Detect which cell encompasses the target text, then output its [X, Y] center coordinate. 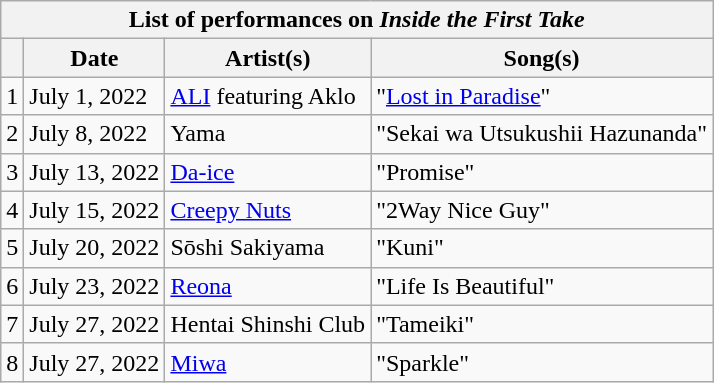
July 13, 2022 [94, 172]
"Life Is Beautiful" [542, 286]
"Promise" [542, 172]
Artist(s) [268, 58]
6 [12, 286]
List of performances on Inside the First Take [357, 20]
"Sekai wa Utsukushii Hazunanda" [542, 134]
July 23, 2022 [94, 286]
3 [12, 172]
"Tameiki" [542, 324]
7 [12, 324]
Yama [268, 134]
"2Way Nice Guy" [542, 210]
July 15, 2022 [94, 210]
8 [12, 362]
July 1, 2022 [94, 96]
1 [12, 96]
"Sparkle" [542, 362]
Miwa [268, 362]
"Kuni" [542, 248]
Da-ice [268, 172]
Date [94, 58]
Hentai Shinshi Club [268, 324]
July 20, 2022 [94, 248]
"Lost in Paradise" [542, 96]
Reona [268, 286]
July 8, 2022 [94, 134]
Song(s) [542, 58]
5 [12, 248]
Creepy Nuts [268, 210]
Sōshi Sakiyama [268, 248]
ALI featuring Aklo [268, 96]
2 [12, 134]
4 [12, 210]
